Return the [x, y] coordinate for the center point of the cell that contains the specified text.  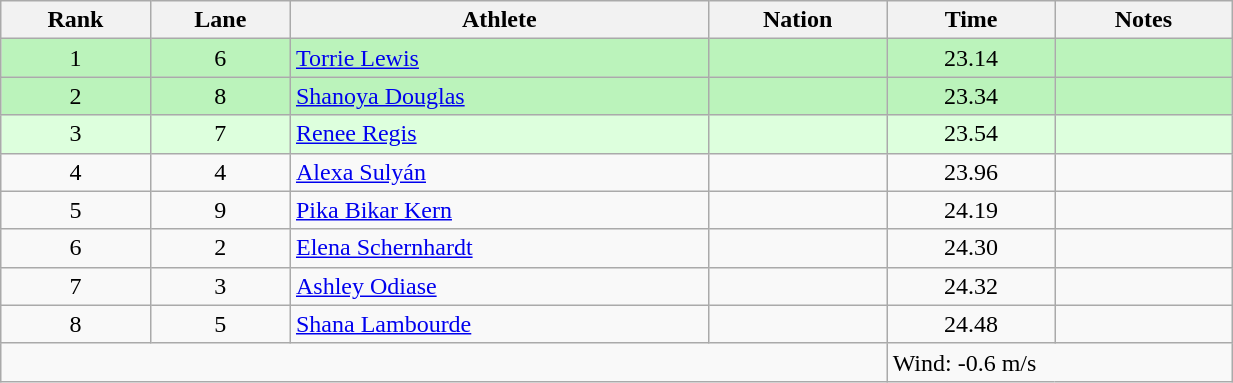
24.30 [971, 248]
23.96 [971, 172]
Alexa Sulyán [499, 172]
24.19 [971, 210]
Lane [220, 20]
23.54 [971, 134]
9 [220, 210]
Wind: -0.6 m/s [1060, 362]
23.34 [971, 96]
Shanoya Douglas [499, 96]
Ashley Odiase [499, 286]
Renee Regis [499, 134]
Torrie Lewis [499, 58]
Pika Bikar Kern [499, 210]
24.32 [971, 286]
Notes [1144, 20]
24.48 [971, 324]
Rank [76, 20]
23.14 [971, 58]
Elena Schernhardt [499, 248]
Time [971, 20]
Athlete [499, 20]
Nation [798, 20]
1 [76, 58]
Shana Lambourde [499, 324]
